Find where the given text appears and provide that cell's center as (X, Y) coordinate. 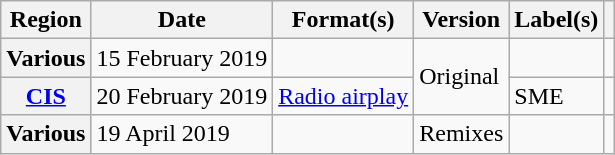
19 April 2019 (182, 134)
Date (182, 20)
Radio airplay (344, 96)
Original (462, 77)
Region (46, 20)
CIS (46, 96)
Label(s) (556, 20)
20 February 2019 (182, 96)
Version (462, 20)
15 February 2019 (182, 58)
Format(s) (344, 20)
SME (556, 96)
Remixes (462, 134)
